Find where the given text appears and provide that cell's center as [X, Y] coordinate. 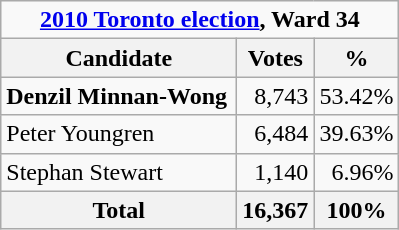
16,367 [276, 210]
8,743 [276, 96]
Candidate [119, 58]
% [356, 58]
6,484 [276, 134]
Votes [276, 58]
39.63% [356, 134]
100% [356, 210]
53.42% [356, 96]
2010 Toronto election, Ward 34 [200, 20]
Total [119, 210]
Denzil Minnan-Wong [119, 96]
Peter Youngren [119, 134]
Stephan Stewart [119, 172]
6.96% [356, 172]
1,140 [276, 172]
